From the cell containing the given text, extract its center point as (x, y) coordinate. 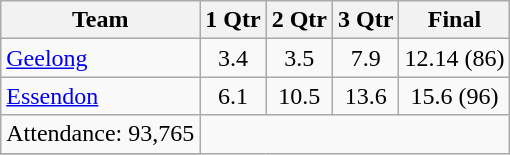
3 Qtr (366, 20)
2 Qtr (299, 20)
Team (100, 20)
Attendance: 93,765 (100, 134)
Geelong (100, 58)
12.14 (86) (454, 58)
1 Qtr (233, 20)
3.4 (233, 58)
13.6 (366, 96)
Final (454, 20)
15.6 (96) (454, 96)
6.1 (233, 96)
7.9 (366, 58)
Essendon (100, 96)
10.5 (299, 96)
3.5 (299, 58)
